From the cell containing the given text, extract its center point as [x, y] coordinate. 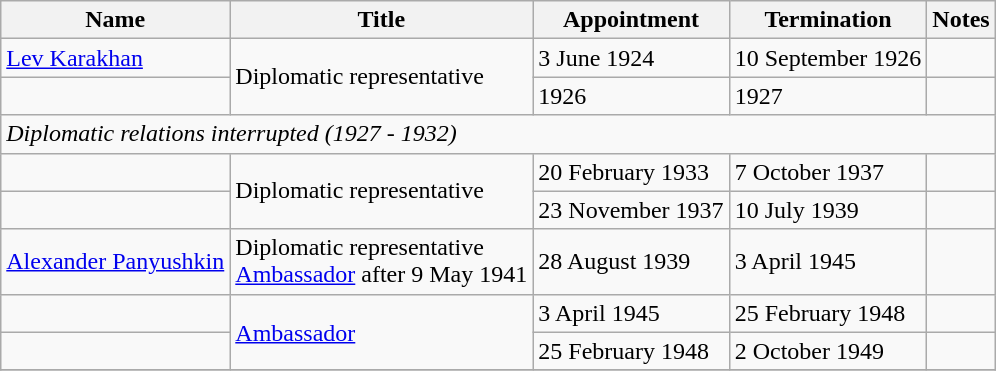
23 November 1937 [631, 210]
10 September 1926 [828, 58]
28 August 1939 [631, 262]
Ambassador [382, 332]
20 February 1933 [631, 172]
2 October 1949 [828, 351]
Name [116, 20]
Diplomatic relations interrupted (1927 - 1932) [498, 134]
1927 [828, 96]
1926 [631, 96]
3 June 1924 [631, 58]
Appointment [631, 20]
Lev Karakhan [116, 58]
Notes [961, 20]
Alexander Panyushkin [116, 262]
Diplomatic representativeAmbassador after 9 May 1941 [382, 262]
7 October 1937 [828, 172]
Termination [828, 20]
Title [382, 20]
10 July 1939 [828, 210]
